Extract the [x, y] coordinate from the center of the cell holding the provided text.  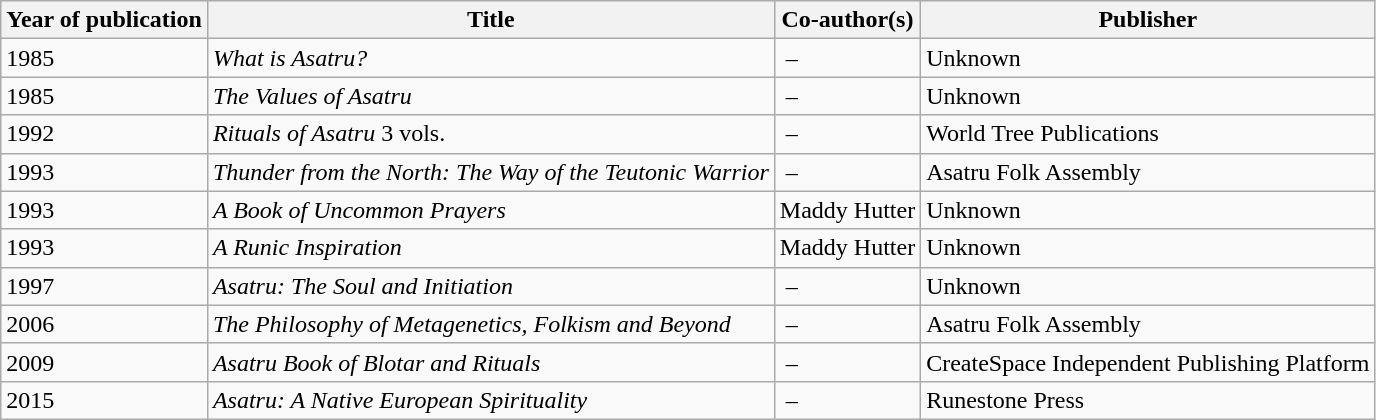
Rituals of Asatru 3 vols. [490, 134]
Runestone Press [1148, 400]
1997 [104, 286]
The Philosophy of Metagenetics, Folkism and Beyond [490, 324]
A Book of Uncommon Prayers [490, 210]
1992 [104, 134]
Thunder from the North: The Way of the Teutonic Warrior [490, 172]
Title [490, 20]
CreateSpace Independent Publishing Platform [1148, 362]
Asatru Book of Blotar and Rituals [490, 362]
A Runic Inspiration [490, 248]
The Values of Asatru [490, 96]
World Tree Publications [1148, 134]
Asatru: The Soul and Initiation [490, 286]
What is Asatru? [490, 58]
Asatru: A Native European Spirituality [490, 400]
Publisher [1148, 20]
Co-author(s) [847, 20]
2009 [104, 362]
2006 [104, 324]
Year of publication [104, 20]
2015 [104, 400]
